Locate the cell with the specified text and output its (x, y) center coordinate. 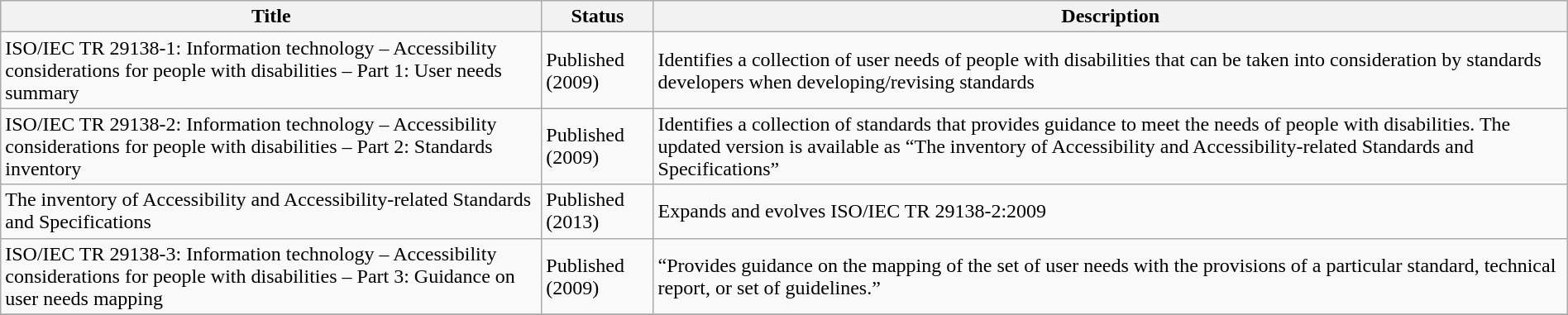
Expands and evolves ISO/IEC TR 29138-2:2009 (1110, 212)
Published (2013) (597, 212)
Status (597, 17)
ISO/IEC TR 29138-2: Information technology – Accessibility considerations for people with disabilities – Part 2: Standards inventory (271, 146)
ISO/IEC TR 29138-1: Information technology – Accessibility considerations for people with disabilities – Part 1: User needs summary (271, 70)
The inventory of Accessibility and Accessibility-related Standards and Specifications (271, 212)
“Provides guidance on the mapping of the set of user needs with the provisions of a particular standard, technical report, or set of guidelines.” (1110, 276)
Title (271, 17)
ISO/IEC TR 29138-3: Information technology – Accessibility considerations for people with disabilities – Part 3: Guidance on user needs mapping (271, 276)
Description (1110, 17)
